Capture the cell that displays the provided text and extract its (X, Y) central coordinate. 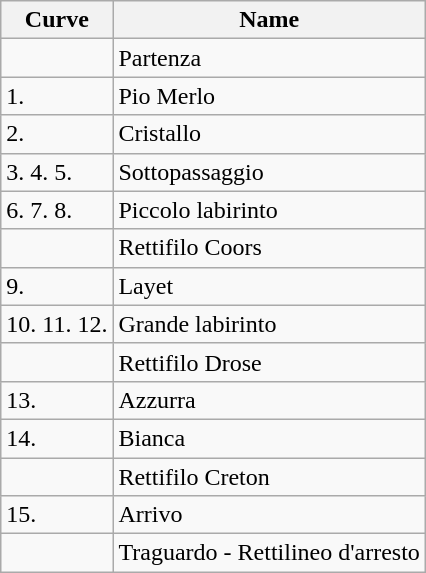
Grande labirinto (269, 324)
14. (57, 438)
13. (57, 400)
Curve (57, 20)
Piccolo labirinto (269, 210)
Arrivo (269, 515)
Rettifilo Coors (269, 248)
Pio Merlo (269, 96)
9. (57, 286)
3. 4. 5. (57, 172)
10. 11. 12. (57, 324)
Rettifilo Drose (269, 362)
Layet (269, 286)
1. (57, 96)
6. 7. 8. (57, 210)
Rettifilo Creton (269, 477)
Traguardo - Rettilineo d'arresto (269, 553)
Bianca (269, 438)
Cristallo (269, 134)
Azzurra (269, 400)
Name (269, 20)
Partenza (269, 58)
15. (57, 515)
Sottopassaggio (269, 172)
2. (57, 134)
